For the text-containing cell, return its midpoint in (X, Y) coordinate format. 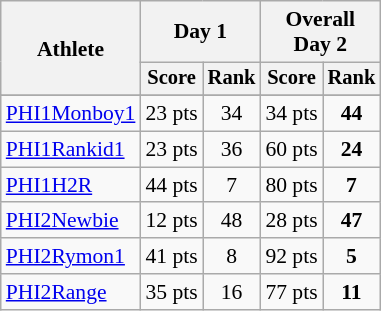
Overall Day 2 (320, 32)
16 (232, 292)
47 (352, 221)
PHI1Rankid1 (71, 150)
Day 1 (200, 32)
24 (352, 150)
PHI1H2R (71, 185)
Athlete (71, 48)
PHI1Monboy1 (71, 114)
28 pts (291, 221)
PHI2Rymon1 (71, 256)
5 (352, 256)
80 pts (291, 185)
44 (352, 114)
60 pts (291, 150)
12 pts (171, 221)
36 (232, 150)
34 (232, 114)
44 pts (171, 185)
34 pts (291, 114)
11 (352, 292)
92 pts (291, 256)
35 pts (171, 292)
8 (232, 256)
77 pts (291, 292)
48 (232, 221)
PHI2Newbie (71, 221)
PHI2Range (71, 292)
41 pts (171, 256)
